Find where the given text appears and provide that cell's center as [X, Y] coordinate. 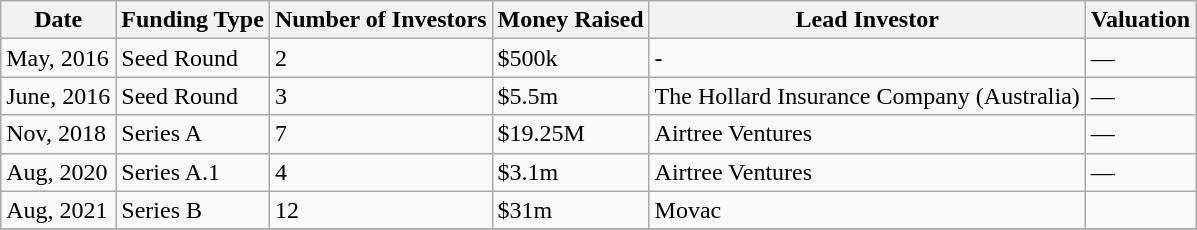
Series A.1 [193, 172]
$5.5m [570, 96]
Series A [193, 134]
Aug, 2020 [58, 172]
Movac [867, 210]
Series B [193, 210]
4 [380, 172]
- [867, 58]
7 [380, 134]
The Hollard Insurance Company (Australia) [867, 96]
$31m [570, 210]
Funding Type [193, 20]
2 [380, 58]
12 [380, 210]
May, 2016 [58, 58]
3 [380, 96]
Valuation [1140, 20]
$19.25M [570, 134]
Nov, 2018 [58, 134]
$3.1m [570, 172]
June, 2016 [58, 96]
Money Raised [570, 20]
Aug, 2021 [58, 210]
Number of Investors [380, 20]
Date [58, 20]
Lead Investor [867, 20]
$500k [570, 58]
